Locate the cell with the specified text and output its (X, Y) center coordinate. 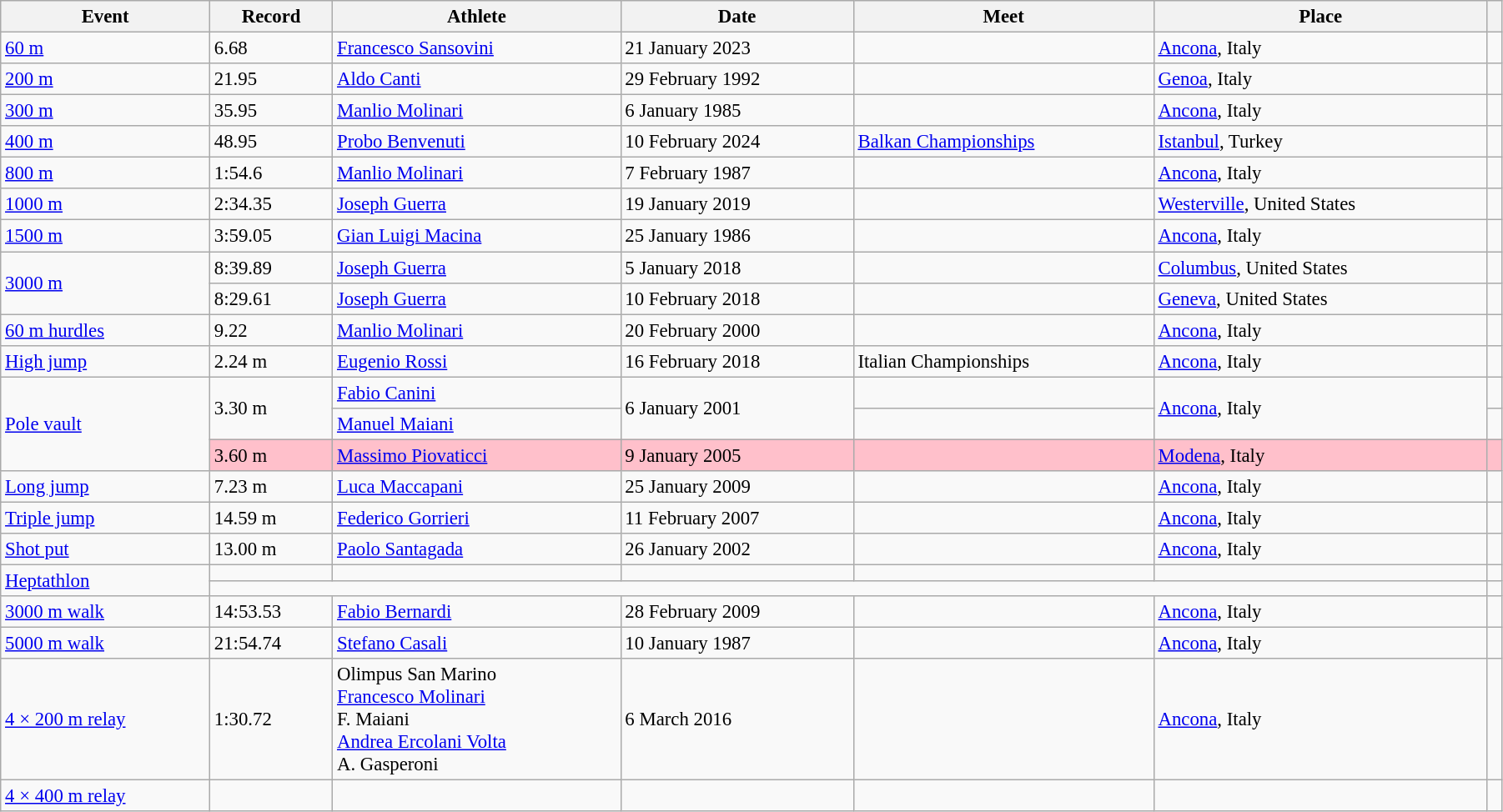
3.60 m (272, 455)
3000 m (105, 283)
Fabio Bernardi (477, 612)
400 m (105, 142)
1500 m (105, 236)
Modena, Italy (1320, 455)
Gian Luigi Macina (477, 236)
Aldo Canti (477, 79)
Massimo Piovaticci (477, 455)
21 January 2023 (737, 48)
5 January 2018 (737, 268)
13.00 m (272, 549)
60 m (105, 48)
Federico Gorrieri (477, 518)
25 January 1986 (737, 236)
6 January 2001 (737, 409)
Event (105, 17)
10 January 1987 (737, 644)
11 February 2007 (737, 518)
200 m (105, 79)
3:59.05 (272, 236)
300 m (105, 111)
6.68 (272, 48)
Record (272, 17)
9.22 (272, 330)
14:53.53 (272, 612)
10 February 2018 (737, 298)
19 January 2019 (737, 204)
Heptathlon (105, 581)
Francesco Sansovini (477, 48)
Long jump (105, 487)
16 February 2018 (737, 361)
Olimpus San MarinoFrancesco MolinariF. MaianiAndrea Ercolani VoltaA. Gasperoni (477, 719)
Balkan Championships (1003, 142)
Paolo Santagada (477, 549)
High jump (105, 361)
2.24 m (272, 361)
Geneva, United States (1320, 298)
800 m (105, 173)
10 February 2024 (737, 142)
20 February 2000 (737, 330)
Stefano Casali (477, 644)
26 January 2002 (737, 549)
21.95 (272, 79)
Columbus, United States (1320, 268)
2:34.35 (272, 204)
6 March 2016 (737, 719)
Athlete (477, 17)
7 February 1987 (737, 173)
Pole vault (105, 424)
Eugenio Rossi (477, 361)
29 February 1992 (737, 79)
Probo Benvenuti (477, 142)
Westerville, United States (1320, 204)
1000 m (105, 204)
Triple jump (105, 518)
Fabio Canini (477, 393)
5000 m walk (105, 644)
3.30 m (272, 409)
14.59 m (272, 518)
6 January 1985 (737, 111)
9 January 2005 (737, 455)
Date (737, 17)
8:29.61 (272, 298)
1:30.72 (272, 719)
Meet (1003, 17)
35.95 (272, 111)
3000 m walk (105, 612)
60 m hurdles (105, 330)
Genoa, Italy (1320, 79)
Shot put (105, 549)
1:54.6 (272, 173)
25 January 2009 (737, 487)
48.95 (272, 142)
Italian Championships (1003, 361)
7.23 m (272, 487)
4 × 400 m relay (105, 796)
28 February 2009 (737, 612)
4 × 200 m relay (105, 719)
21:54.74 (272, 644)
Place (1320, 17)
8:39.89 (272, 268)
Istanbul, Turkey (1320, 142)
Manuel Maiani (477, 424)
Luca Maccapani (477, 487)
